Return [X, Y] of the center of cell containing provided text 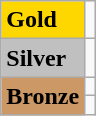
Silver [43, 58]
Gold [43, 20]
Bronze [43, 96]
